Locate the cell with the specified text and output its [X, Y] center coordinate. 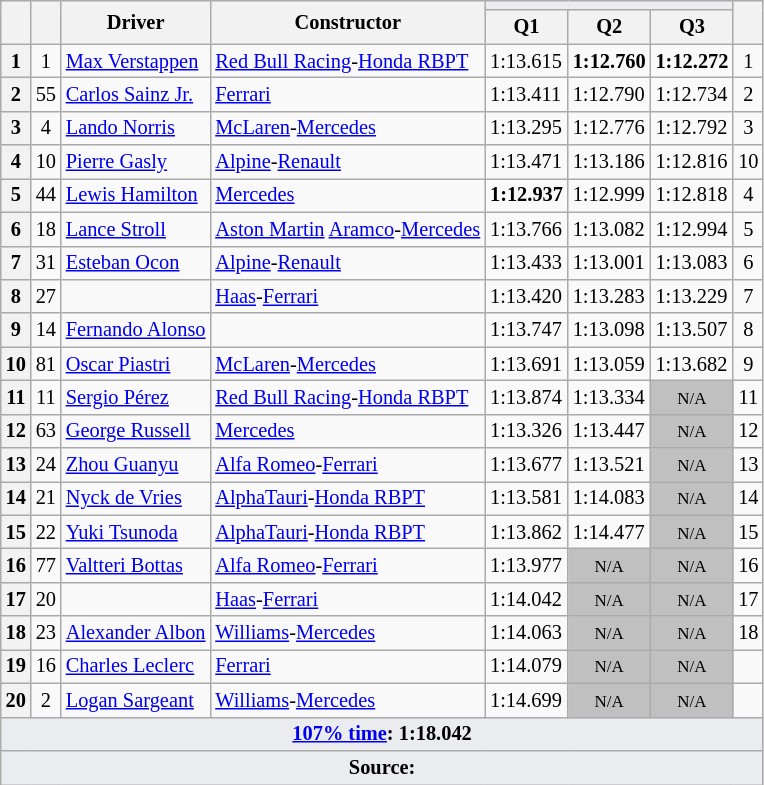
1:13.521 [610, 465]
1:12.994 [692, 229]
44 [46, 195]
63 [46, 431]
Driver [136, 22]
1:14.083 [610, 498]
Logan Sargeant [136, 700]
107% time: 1:18.042 [382, 734]
Q3 [692, 27]
1:12.272 [692, 61]
1:13.874 [526, 397]
1:12.999 [610, 195]
1:13.098 [610, 330]
1:14.042 [526, 599]
1:13.747 [526, 330]
1:13.682 [692, 364]
Source: [382, 767]
Nyck de Vries [136, 498]
1:13.083 [692, 263]
1:13.581 [526, 498]
Valtteri Bottas [136, 565]
Aston Martin Aramco-Mercedes [348, 229]
1:14.063 [526, 633]
1:13.326 [526, 431]
1:12.790 [610, 94]
55 [46, 94]
27 [46, 296]
Lance Stroll [136, 229]
1:12.792 [692, 128]
1:14.699 [526, 700]
Lando Norris [136, 128]
Yuki Tsunoda [136, 532]
31 [46, 263]
1:13.507 [692, 330]
22 [46, 532]
19 [16, 666]
Sergio Pérez [136, 397]
21 [46, 498]
24 [46, 465]
Carlos Sainz Jr. [136, 94]
1:13.677 [526, 465]
1:13.420 [526, 296]
Pierre Gasly [136, 162]
Lewis Hamilton [136, 195]
1:14.477 [610, 532]
1:13.186 [610, 162]
Charles Leclerc [136, 666]
81 [46, 364]
1:12.734 [692, 94]
1:13.471 [526, 162]
1:13.977 [526, 565]
Fernando Alonso [136, 330]
Max Verstappen [136, 61]
Q2 [610, 27]
1:13.059 [610, 364]
1:12.776 [610, 128]
Zhou Guanyu [136, 465]
1:13.433 [526, 263]
1:13.691 [526, 364]
1:13.447 [610, 431]
1:12.937 [526, 195]
77 [46, 565]
1:12.760 [610, 61]
1:13.082 [610, 229]
Alexander Albon [136, 633]
1:13.862 [526, 532]
1:13.001 [610, 263]
1:13.295 [526, 128]
23 [46, 633]
1:13.615 [526, 61]
Q1 [526, 27]
1:13.411 [526, 94]
1:12.818 [692, 195]
1:13.283 [610, 296]
1:12.816 [692, 162]
1:13.229 [692, 296]
Constructor [348, 22]
1:14.079 [526, 666]
Esteban Ocon [136, 263]
Oscar Piastri [136, 364]
1:13.766 [526, 229]
1:13.334 [610, 397]
George Russell [136, 431]
